Detect which cell encompasses the target text, then output its [x, y] center coordinate. 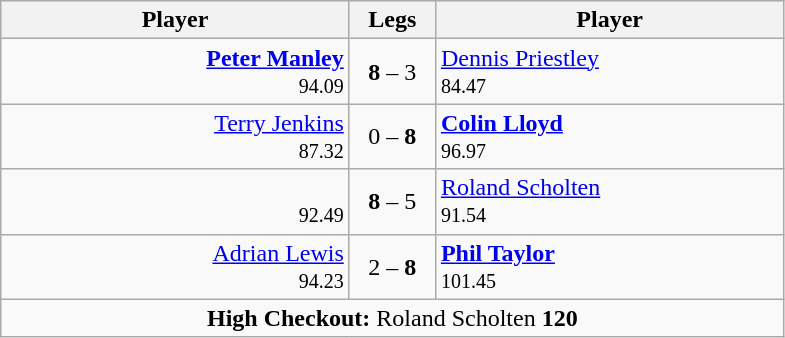
Phil Taylor 101.45 [610, 266]
8 – 3 [392, 72]
Colin Lloyd 96.97 [610, 136]
Terry Jenkins 87.32 [176, 136]
Adrian Lewis 94.23 [176, 266]
Legs [392, 20]
2 – 8 [392, 266]
Peter Manley 94.09 [176, 72]
8 – 5 [392, 202]
0 – 8 [392, 136]
High Checkout: Roland Scholten 120 [392, 318]
Dennis Priestley 84.47 [610, 72]
Roland Scholten 91.54 [610, 202]
92.49 [176, 202]
